Provide the [X, Y] coordinate of the cell's center where the given text is located.  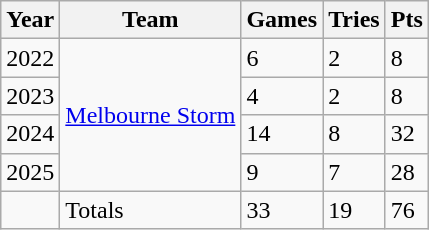
Team [150, 20]
6 [282, 58]
Tries [354, 20]
32 [406, 134]
4 [282, 96]
14 [282, 134]
2024 [30, 134]
33 [282, 210]
19 [354, 210]
Year [30, 20]
28 [406, 172]
9 [282, 172]
Totals [150, 210]
Games [282, 20]
2023 [30, 96]
2025 [30, 172]
Melbourne Storm [150, 115]
Pts [406, 20]
76 [406, 210]
7 [354, 172]
2022 [30, 58]
